Detect which cell encompasses the target text, then output its (X, Y) center coordinate. 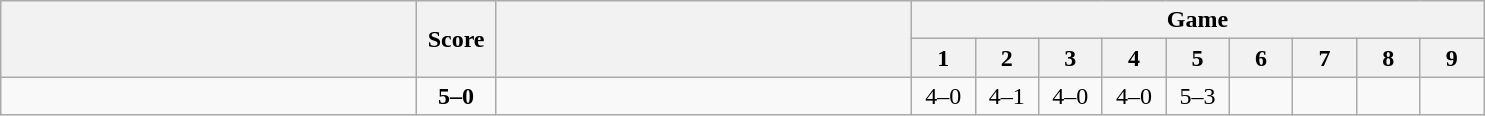
4 (1134, 58)
5–3 (1198, 96)
4–1 (1007, 96)
2 (1007, 58)
5–0 (456, 96)
Game (1197, 20)
3 (1071, 58)
9 (1452, 58)
Score (456, 39)
7 (1325, 58)
8 (1388, 58)
5 (1198, 58)
1 (943, 58)
6 (1261, 58)
